From the cell containing the given text, extract its center point as (x, y) coordinate. 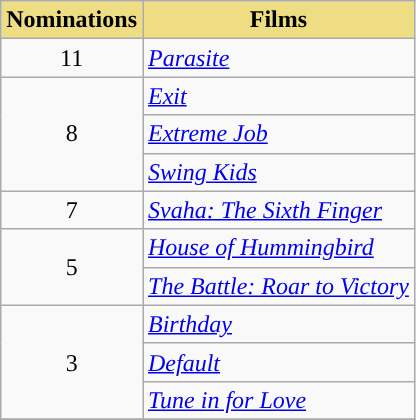
Tune in for Love (278, 400)
7 (72, 210)
11 (72, 58)
Nominations (72, 20)
8 (72, 134)
Films (278, 20)
3 (72, 362)
Birthday (278, 324)
Exit (278, 96)
Extreme Job (278, 134)
Parasite (278, 58)
Default (278, 362)
Svaha: The Sixth Finger (278, 210)
5 (72, 267)
Swing Kids (278, 172)
The Battle: Roar to Victory (278, 286)
House of Hummingbird (278, 248)
